Extract the (X, Y) coordinate from the center of the cell holding the provided text.  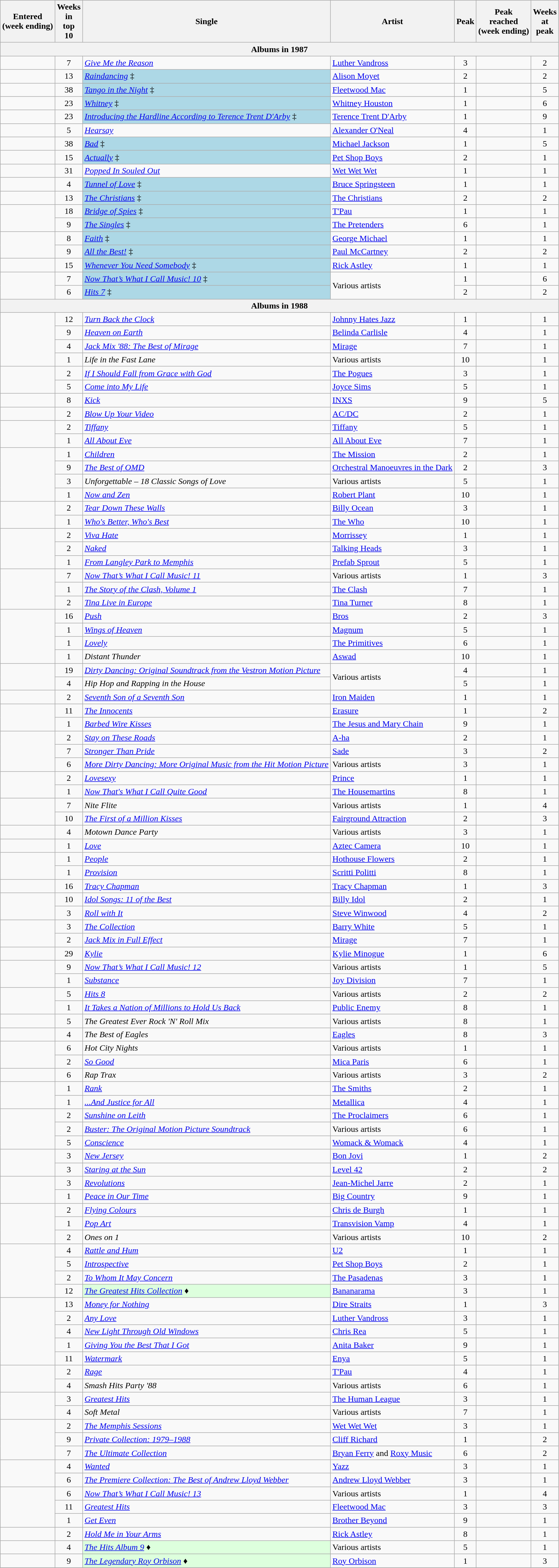
The Ultimate Collection (206, 1453)
The Greatest Ever Rock 'N' Roll Mix (206, 1021)
Kylie Minogue (392, 953)
Prefab Sprout (392, 562)
The Primitives (392, 643)
Who's Better, Who's Best (206, 522)
Kylie (206, 953)
Distant Thunder (206, 657)
All the Best! ‡ (206, 252)
Billy Ocean (392, 508)
Faith ‡ (206, 238)
The Human League (392, 1399)
Buster: The Original Motion Picture Soundtrack (206, 1129)
The Housemartins (392, 791)
Private Collection: 1979–1988 (206, 1439)
Lovesexy (206, 778)
Now That’s What I Call Music! 12 (206, 967)
Steve Winwood (392, 913)
Bryan Ferry and Roxy Music (392, 1453)
The Smiths (392, 1089)
So Good (206, 1061)
Yazz (392, 1466)
Heaven on Earth (206, 333)
Bridge of Spies ‡ (206, 211)
Peace in Our Time (206, 1196)
Now That’s What I Call Music! 10 ‡ (206, 279)
Hits 8 (206, 994)
Give Me the Reason (206, 63)
Get Even (206, 1520)
...And Justice for All (206, 1102)
Transvision Vamp (392, 1223)
Barbed Wire Kisses (206, 724)
Chris Rea (392, 1331)
Children (206, 454)
Whenever You Need Somebody ‡ (206, 265)
Eagles (392, 1034)
Substance (206, 980)
Raindancing ‡ (206, 76)
Jack Mix '88: The Best of Mirage (206, 346)
Any Love (206, 1318)
Morrissey (392, 535)
Dirty Dancing: Original Soundtrack from the Vestron Motion Picture (206, 670)
Aztec Camera (392, 846)
The Pogues (392, 373)
U2 (392, 1250)
Mica Paris (392, 1061)
Pop Art (206, 1223)
Orchestral Manoeuvres in the Dark (392, 468)
The Pasadenas (392, 1278)
Hothouse Flowers (392, 859)
Alison Moyet (392, 76)
Single (206, 21)
Popped In Souled Out (206, 171)
Introspective (206, 1264)
Now That's What I Call Quite Good (206, 791)
Aswad (392, 657)
Idol Songs: 11 of the Best (206, 900)
Womack & Womack (392, 1142)
Brother Beyond (392, 1520)
Introducing the Hardline According to Terence Trent D'Arby ‡ (206, 117)
Now and Zen (206, 495)
The Christians (392, 198)
Come into My Life (206, 387)
Conscience (206, 1142)
Nite Flite (206, 805)
Tina Turner (392, 602)
INXS (392, 400)
A-ha (392, 738)
Public Enemy (392, 1007)
Whitney Houston (392, 103)
Prince (392, 778)
19 (69, 670)
18 (69, 211)
Hearsay (206, 130)
Hip Hop and Rapping in the House (206, 684)
Jack Mix in Full Effect (206, 940)
Hold Me in Your Arms (206, 1534)
Andrew Lloyd Webber (392, 1480)
Sade (392, 751)
Rap Trax (206, 1075)
Actually ‡ (206, 157)
Lovely (206, 643)
Chris de Burgh (392, 1210)
29 (69, 953)
Paul McCartney (392, 252)
New Light Through Old Windows (206, 1331)
The Pretenders (392, 225)
Roy Orbison (392, 1561)
Level 42 (392, 1169)
Belinda Carlisle (392, 333)
Enya (392, 1358)
Artist (392, 21)
The Collection (206, 927)
The Who (392, 522)
The Innocents (206, 711)
Stay on These Roads (206, 738)
31 (69, 171)
Hits 7 ‡ (206, 292)
Smash Hits Party '88 (206, 1385)
Motown Dance Party (206, 832)
The Mission (392, 454)
Weeksatpeak (545, 21)
Staring at the Sun (206, 1169)
Tear Down These Walls (206, 508)
Cliff Richard (392, 1439)
It Takes a Nation of Millions to Hold Us Back (206, 1007)
To Whom It May Concern (206, 1278)
Unforgettable – 18 Classic Songs of Love (206, 481)
Bon Jovi (392, 1156)
Michael Jackson (392, 144)
Peakreached (week ending) (504, 21)
Hot City Nights (206, 1048)
Watermark (206, 1358)
Tina Live in Europe (206, 602)
Johnny Hates Jazz (392, 319)
Joy Division (392, 980)
Rank (206, 1089)
The Greatest Hits Collection ♦ (206, 1291)
From Langley Park to Memphis (206, 562)
AC/DC (392, 414)
The Clash (392, 589)
The Singles ‡ (206, 225)
The Premiere Collection: The Best of Andrew Lloyd Webber (206, 1480)
The Hits Album 9 ♦ (206, 1547)
Rage (206, 1372)
Ones on 1 (206, 1237)
Barry White (392, 927)
Weeksintop10 (69, 21)
George Michael (392, 238)
Robert Plant (392, 495)
Bruce Springsteen (392, 184)
The Legendary Roy Orbison ♦ (206, 1561)
Erasure (392, 711)
Turn Back the Clock (206, 319)
The Proclaimers (392, 1116)
Provision (206, 873)
Fairground Attraction (392, 818)
Peak (465, 21)
Albums in 1988 (279, 306)
Tunnel of Love ‡ (206, 184)
Terence Trent D'Arby (392, 117)
The Best of Eagles (206, 1034)
Magnum (392, 629)
Rattle and Hum (206, 1250)
Viva Hate (206, 535)
Wanted (206, 1466)
Kick (206, 400)
Scritti Politti (392, 873)
Blow Up Your Video (206, 414)
Jean-Michel Jarre (392, 1183)
Sunshine on Leith (206, 1116)
Tango in the Night ‡ (206, 90)
Naked (206, 549)
Entered (week ending) (28, 21)
Roll with It (206, 913)
Money for Nothing (206, 1305)
Metallica (392, 1102)
Now That’s What I Call Music! 11 (206, 576)
Bananarama (392, 1291)
The Best of OMD (206, 468)
The Memphis Sessions (206, 1426)
Iron Maiden (392, 697)
Talking Heads (392, 549)
The First of a Million Kisses (206, 818)
The Christians ‡ (206, 198)
Anita Baker (392, 1345)
Wings of Heaven (206, 629)
Giving You the Best That I Got (206, 1345)
Now That’s What I Call Music! 13 (206, 1493)
Joyce Sims (392, 387)
Bad ‡ (206, 144)
Alexander O'Neal (392, 130)
Billy Idol (392, 900)
Stronger Than Pride (206, 751)
If I Should Fall from Grace with God (206, 373)
Flying Colours (206, 1210)
People (206, 859)
Whitney ‡ (206, 103)
Dire Straits (392, 1305)
Revolutions (206, 1183)
Soft Metal (206, 1412)
New Jersey (206, 1156)
Big Country (392, 1196)
Push (206, 616)
The Jesus and Mary Chain (392, 724)
Bros (392, 616)
The Story of the Clash, Volume 1 (206, 589)
Love (206, 846)
Albums in 1987 (279, 49)
Life in the Fast Lane (206, 360)
Seventh Son of a Seventh Son (206, 697)
More Dirty Dancing: More Original Music from the Hit Motion Picture (206, 764)
